Search for the cell housing the specified text and yield its [X, Y] center coordinate. 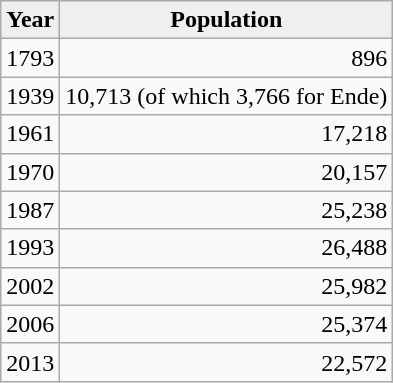
1970 [30, 172]
22,572 [226, 362]
20,157 [226, 172]
1987 [30, 210]
1939 [30, 96]
2002 [30, 286]
25,374 [226, 324]
1793 [30, 58]
10,713 (of which 3,766 for Ende) [226, 96]
17,218 [226, 134]
25,982 [226, 286]
2006 [30, 324]
1961 [30, 134]
896 [226, 58]
1993 [30, 248]
Population [226, 20]
Year [30, 20]
25,238 [226, 210]
2013 [30, 362]
26,488 [226, 248]
